Capture the cell that displays the provided text and extract its [X, Y] central coordinate. 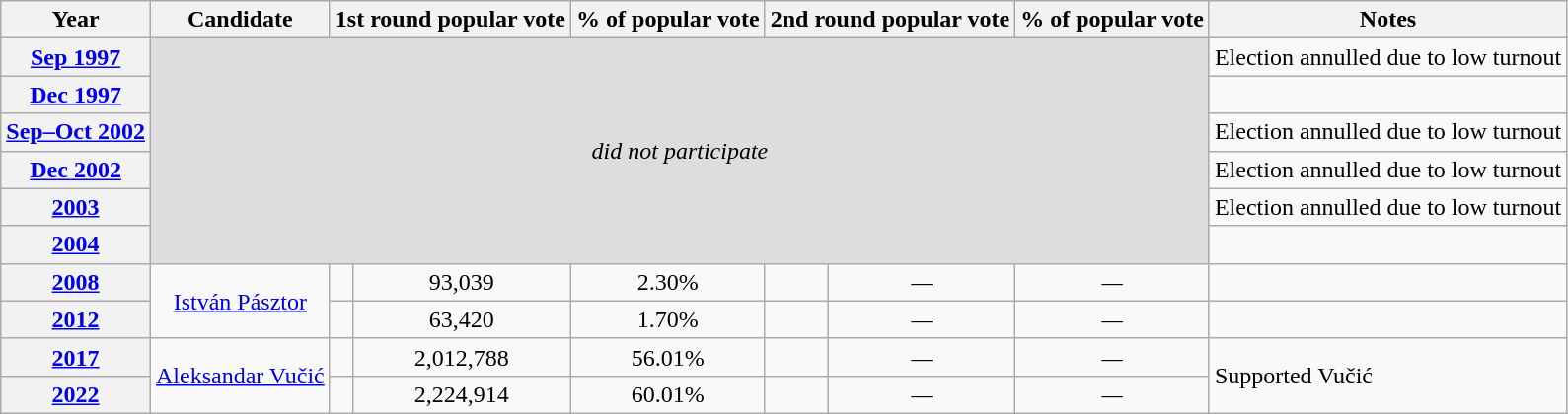
Dec 2002 [76, 170]
Notes [1387, 20]
István Pásztor [240, 301]
93,039 [462, 282]
2.30% [669, 282]
1st round popular vote [450, 20]
Sep–Oct 2002 [76, 132]
60.01% [669, 394]
Aleksandar Vučić [240, 376]
2022 [76, 394]
did not participate [679, 151]
2004 [76, 244]
2,224,914 [462, 394]
2nd round popular vote [890, 20]
1.70% [669, 319]
2017 [76, 357]
56.01% [669, 357]
63,420 [462, 319]
Dec 1997 [76, 95]
2008 [76, 282]
2012 [76, 319]
Supported Vučić [1387, 376]
Candidate [240, 20]
2003 [76, 207]
Year [76, 20]
Sep 1997 [76, 57]
2,012,788 [462, 357]
